For the text-containing cell, return its midpoint in [x, y] coordinate format. 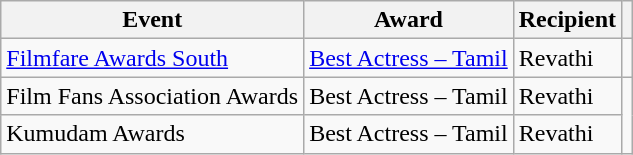
Film Fans Association Awards [152, 96]
Event [152, 20]
Filmfare Awards South [152, 58]
Kumudam Awards [152, 134]
Recipient [567, 20]
Award [409, 20]
